From the cell containing the given text, extract its center point as [X, Y] coordinate. 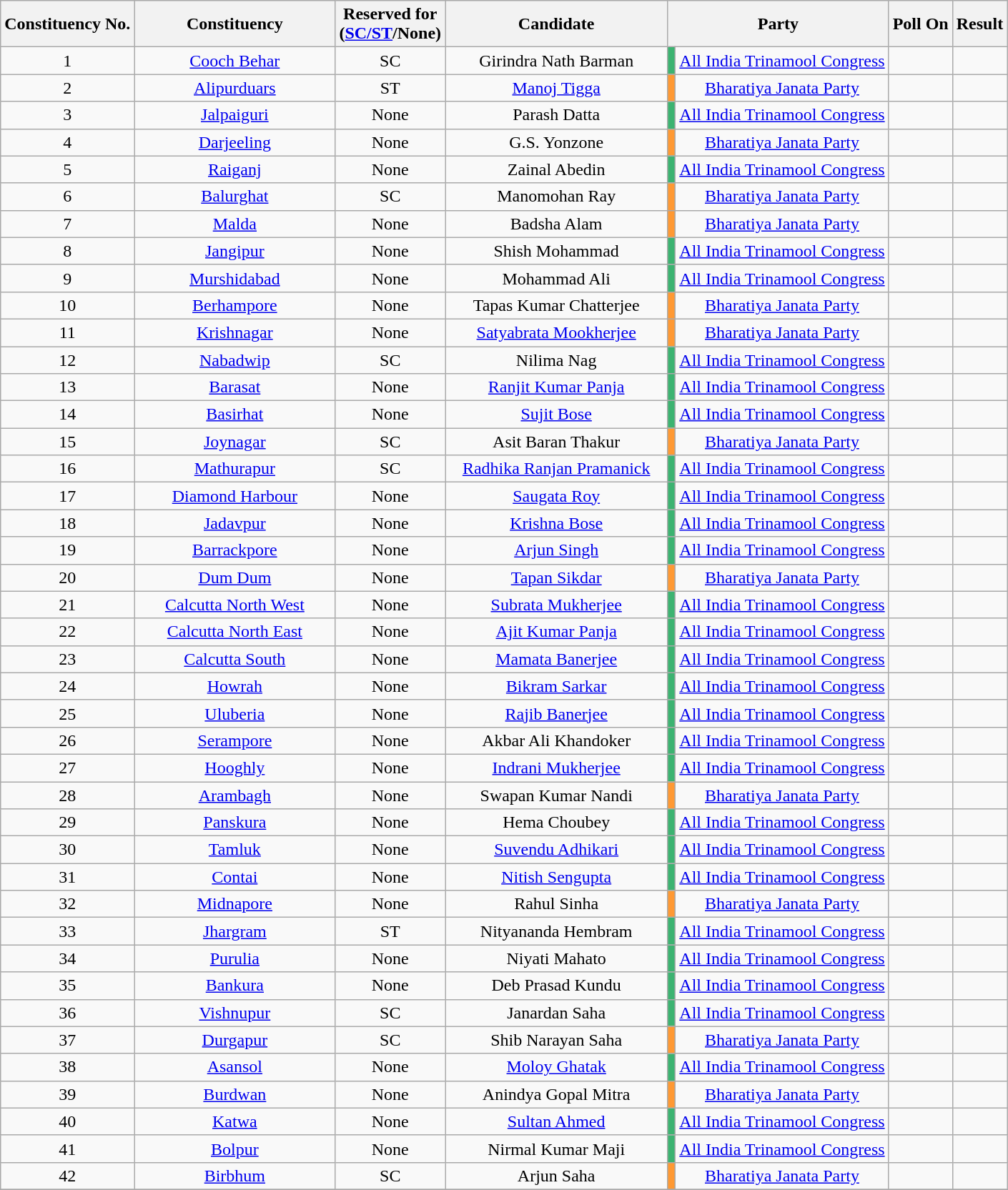
3 [67, 115]
Mamata Banerjee [556, 659]
28 [67, 795]
Arambagh [234, 795]
Bikram Sarkar [556, 686]
Mohammad Ali [556, 278]
Deb Prasad Kundu [556, 986]
Nabadwip [234, 360]
Barrackpore [234, 550]
Nirmal Kumar Maji [556, 1149]
Asansol [234, 1067]
Ranjit Kumar Panja [556, 387]
Raiganj [234, 169]
Asit Baran Thakur [556, 442]
Malda [234, 224]
Indrani Mukherjee [556, 768]
Katwa [234, 1121]
Contai [234, 877]
9 [67, 278]
Jalpaiguri [234, 115]
Alipurduars [234, 88]
16 [67, 469]
Girindra Nath Barman [556, 61]
4 [67, 142]
Mathurapur [234, 469]
Sujit Bose [556, 415]
Rahul Sinha [556, 904]
Jadavpur [234, 523]
Balurghat [234, 197]
Zainal Abedin [556, 169]
Durgapur [234, 1040]
14 [67, 415]
Vishnupur [234, 1013]
Barasat [234, 387]
31 [67, 877]
7 [67, 224]
1 [67, 61]
Howrah [234, 686]
15 [67, 442]
41 [67, 1149]
G.S. Yonzone [556, 142]
25 [67, 713]
39 [67, 1094]
Akbar Ali Khandoker [556, 740]
Satyabrata Mookherjee [556, 332]
23 [67, 659]
Basirhat [234, 415]
Sultan Ahmed [556, 1121]
21 [67, 605]
Uluberia [234, 713]
6 [67, 197]
Nityananda Hembram [556, 931]
Darjeeling [234, 142]
35 [67, 986]
Arjun Saha [556, 1176]
Jhargram [234, 931]
Birbhum [234, 1176]
Berhampore [234, 305]
26 [67, 740]
Arjun Singh [556, 550]
Krishnagar [234, 332]
Radhika Ranjan Pramanick [556, 469]
29 [67, 823]
30 [67, 850]
Manoj Tigga [556, 88]
Murshidabad [234, 278]
18 [67, 523]
Poll On [921, 24]
Bankura [234, 986]
Manomohan Ray [556, 197]
Saugata Roy [556, 496]
42 [67, 1176]
Cooch Behar [234, 61]
Constituency No. [67, 24]
Badsha Alam [556, 224]
Hooghly [234, 768]
Krishna Bose [556, 523]
Result [979, 24]
36 [67, 1013]
22 [67, 632]
8 [67, 251]
Midnapore [234, 904]
Niyati Mahato [556, 958]
Diamond Harbour [234, 496]
Tapan Sikdar [556, 577]
Janardan Saha [556, 1013]
Anindya Gopal Mitra [556, 1094]
Subrata Mukherjee [556, 605]
Joynagar [234, 442]
20 [67, 577]
12 [67, 360]
Party [778, 24]
5 [67, 169]
Reserved for(SC/ST/None) [390, 24]
Shib Narayan Saha [556, 1040]
38 [67, 1067]
Jangipur [234, 251]
Nilima Nag [556, 360]
2 [67, 88]
Burdwan [234, 1094]
Tamluk [234, 850]
Swapan Kumar Nandi [556, 795]
Constituency [234, 24]
11 [67, 332]
40 [67, 1121]
13 [67, 387]
Suvendu Adhikari [556, 850]
Bolpur [234, 1149]
Dum Dum [234, 577]
Candidate [556, 24]
34 [67, 958]
Calcutta South [234, 659]
Parash Datta [556, 115]
Serampore [234, 740]
Calcutta North East [234, 632]
Moloy Ghatak [556, 1067]
Nitish Sengupta [556, 877]
Shish Mohammad [556, 251]
Ajit Kumar Panja [556, 632]
Hema Choubey [556, 823]
10 [67, 305]
32 [67, 904]
19 [67, 550]
33 [67, 931]
Panskura [234, 823]
24 [67, 686]
17 [67, 496]
37 [67, 1040]
27 [67, 768]
Calcutta North West [234, 605]
Rajib Banerjee [556, 713]
Tapas Kumar Chatterjee [556, 305]
Purulia [234, 958]
